Search for the cell housing the specified text and yield its [x, y] center coordinate. 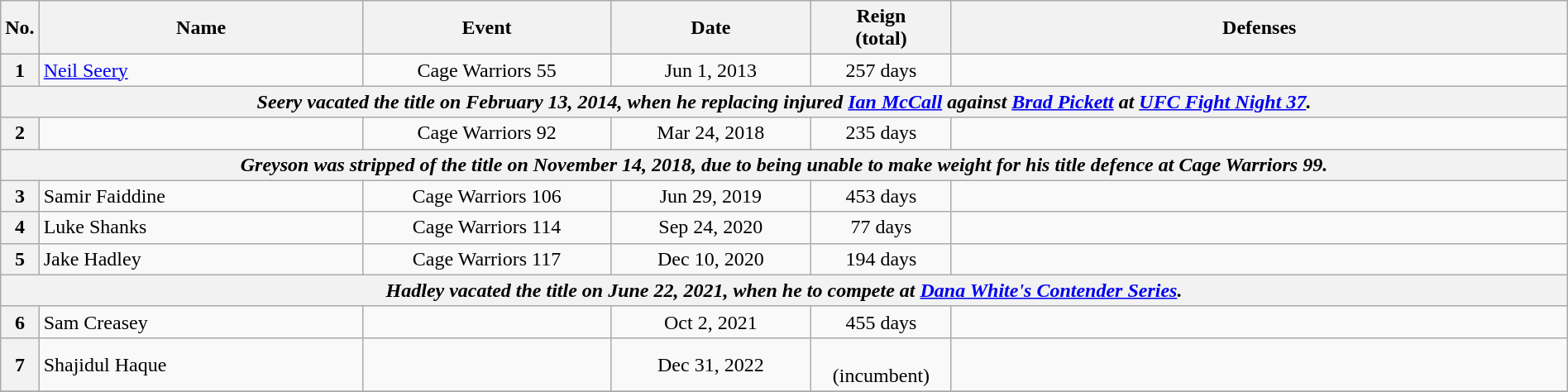
Sep 24, 2020 [711, 227]
Samir Faiddine [201, 196]
Cage Warriors 106 [486, 196]
Dec 10, 2020 [711, 259]
1 [20, 70]
Mar 24, 2018 [711, 133]
235 days [882, 133]
Dec 31, 2022 [711, 364]
Hadley vacated the title on June 22, 2021, when he to compete at Dana White's Contender Series. [784, 290]
194 days [882, 259]
Defenses [1259, 28]
Greyson was stripped of the title on November 14, 2018, due to being unable to make weight for his title defence at Cage Warriors 99. [784, 165]
Date [711, 28]
Cage Warriors 114 [486, 227]
Seery vacated the title on February 13, 2014, when he replacing injured Ian McCall against Brad Pickett at UFC Fight Night 37. [784, 102]
Event [486, 28]
Cage Warriors 55 [486, 70]
Oct 2, 2021 [711, 322]
Jun 1, 2013 [711, 70]
Luke Shanks [201, 227]
2 [20, 133]
5 [20, 259]
6 [20, 322]
Sam Creasey [201, 322]
7 [20, 364]
Neil Seery [201, 70]
Name [201, 28]
3 [20, 196]
Cage Warriors 117 [486, 259]
4 [20, 227]
Jun 29, 2019 [711, 196]
257 days [882, 70]
Jake Hadley [201, 259]
455 days [882, 322]
453 days [882, 196]
(incumbent) [882, 364]
Reign(total) [882, 28]
Shajidul Haque [201, 364]
Cage Warriors 92 [486, 133]
No. [20, 28]
77 days [882, 227]
